For the text-containing cell, return its midpoint in [x, y] coordinate format. 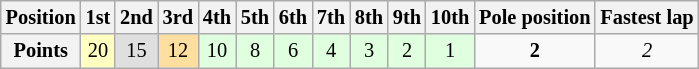
15 [136, 51]
2nd [136, 17]
4th [217, 17]
4 [331, 51]
Points [41, 51]
5th [255, 17]
6th [293, 17]
Position [41, 17]
8 [255, 51]
Pole position [534, 17]
7th [331, 17]
10th [450, 17]
1st [98, 17]
Fastest lap [646, 17]
9th [407, 17]
12 [178, 51]
8th [369, 17]
3 [369, 51]
1 [450, 51]
3rd [178, 17]
10 [217, 51]
6 [293, 51]
20 [98, 51]
